Identify which cell holds the provided text, then report its (X, Y) central coordinate. 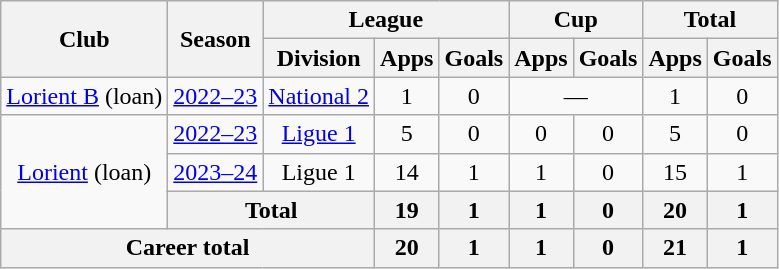
Lorient B (loan) (84, 96)
15 (675, 172)
Division (319, 58)
Season (216, 39)
Lorient (loan) (84, 172)
League (386, 20)
National 2 (319, 96)
14 (407, 172)
21 (675, 248)
Cup (576, 20)
Career total (188, 248)
— (576, 96)
Club (84, 39)
19 (407, 210)
2023–24 (216, 172)
